Search for the cell housing the specified text and yield its (X, Y) center coordinate. 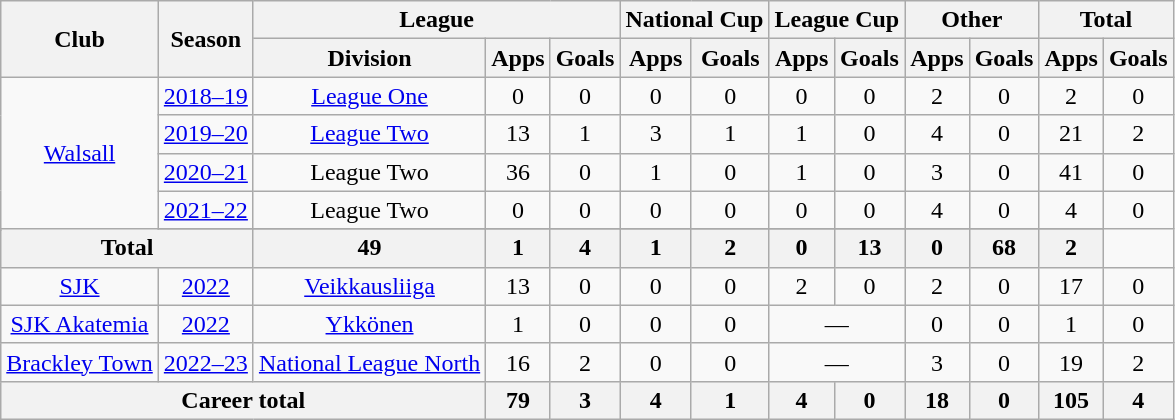
17 (1071, 286)
Other (972, 20)
49 (369, 248)
79 (518, 400)
SJK Akatemia (80, 324)
19 (1071, 362)
2022–23 (206, 362)
Brackley Town (80, 362)
Division (369, 58)
2018–19 (206, 96)
National League North (369, 362)
68 (1004, 248)
2019–20 (206, 134)
Club (80, 39)
Ykkönen (369, 324)
League One (369, 96)
Season (206, 39)
Veikkausliiga (369, 286)
Career total (244, 400)
105 (1071, 400)
36 (518, 172)
2020–21 (206, 172)
21 (1071, 134)
41 (1071, 172)
2021–22 (206, 210)
Walsall (80, 153)
League (436, 20)
18 (937, 400)
National Cup (694, 20)
16 (518, 362)
League Cup (837, 20)
SJK (80, 286)
